Search for the cell housing the specified text and yield its [X, Y] center coordinate. 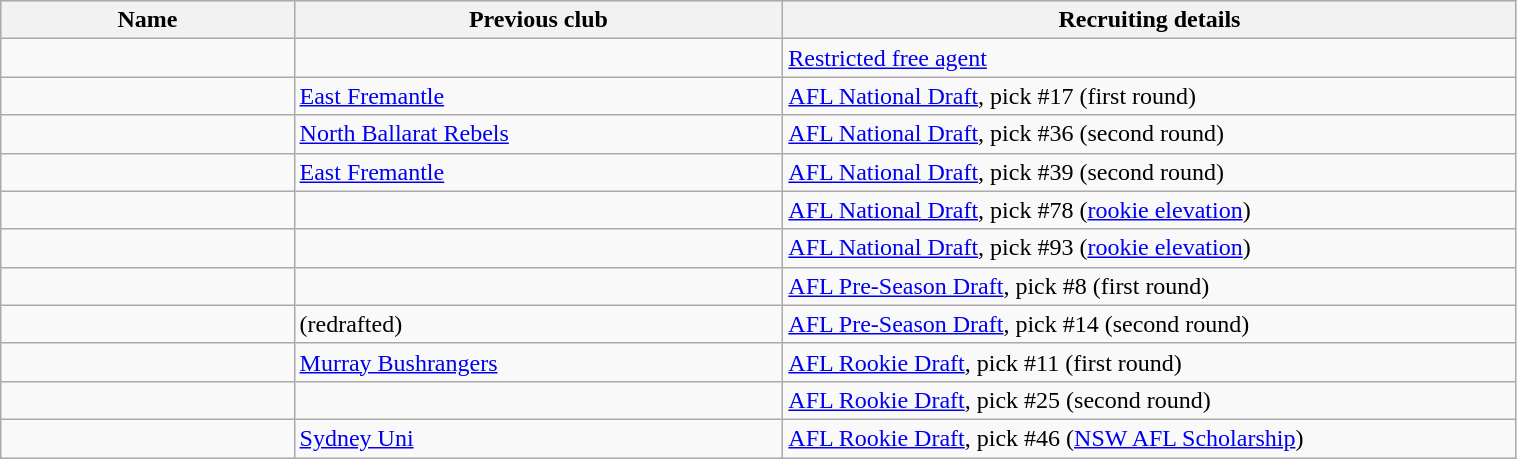
Sydney Uni [538, 438]
North Ballarat Rebels [538, 134]
AFL Rookie Draft, pick #46 (NSW AFL Scholarship) [1150, 438]
Restricted free agent [1150, 58]
AFL Rookie Draft, pick #11 (first round) [1150, 362]
AFL Rookie Draft, pick #25 (second round) [1150, 400]
AFL National Draft, pick #36 (second round) [1150, 134]
(redrafted) [538, 324]
AFL Pre-Season Draft, pick #8 (first round) [1150, 286]
Name [148, 20]
AFL National Draft, pick #93 (rookie elevation) [1150, 248]
Murray Bushrangers [538, 362]
AFL Pre-Season Draft, pick #14 (second round) [1150, 324]
AFL National Draft, pick #78 (rookie elevation) [1150, 210]
Previous club [538, 20]
AFL National Draft, pick #39 (second round) [1150, 172]
Recruiting details [1150, 20]
AFL National Draft, pick #17 (first round) [1150, 96]
